Determine the [x, y] coordinate at the center of the cell enclosing the given text.  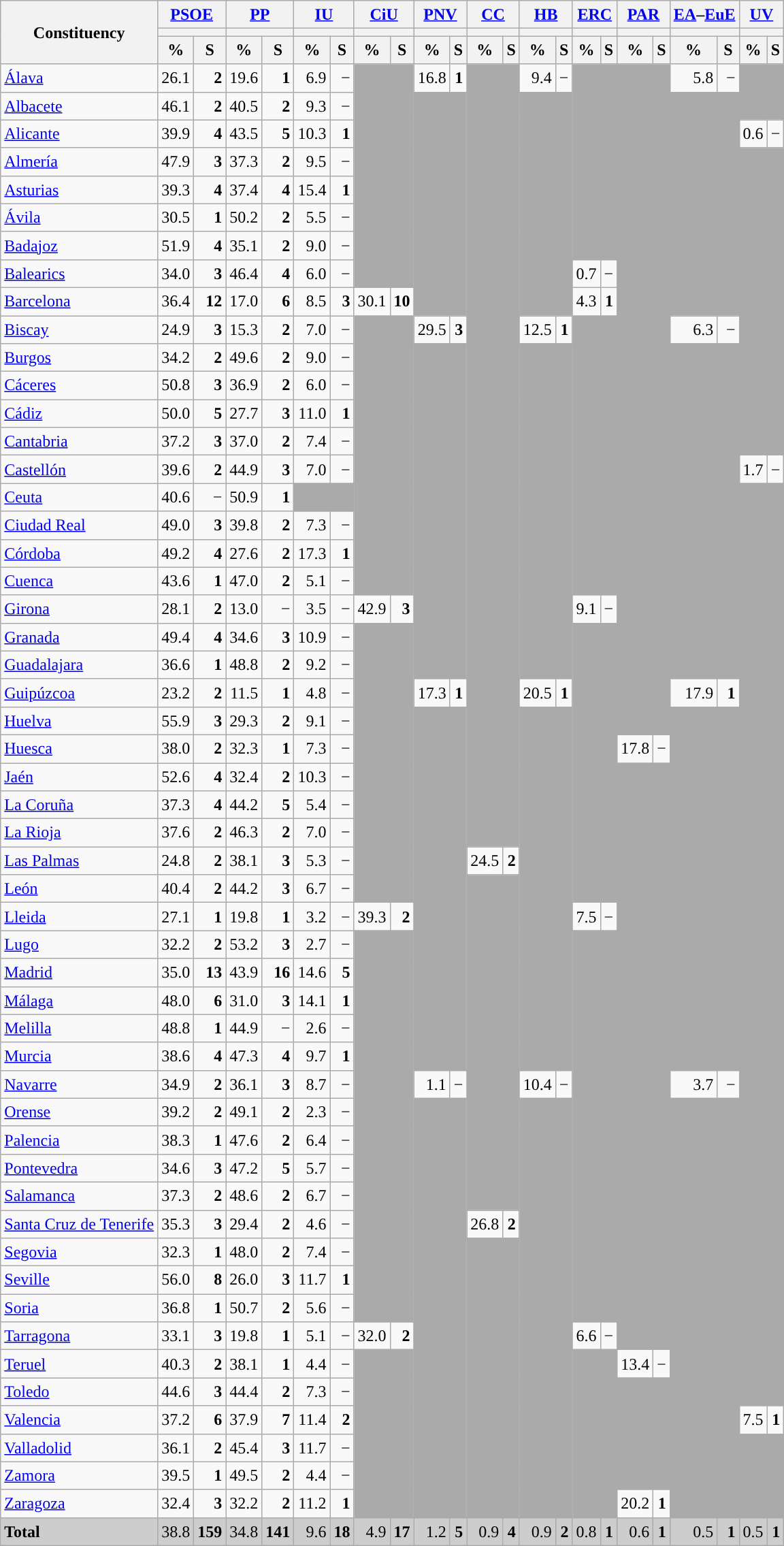
49.2 [176, 553]
35.1 [244, 245]
Álava [79, 78]
Asturias [79, 189]
33.1 [176, 1336]
Seville [79, 1280]
9.5 [312, 162]
Huelva [79, 720]
44.6 [176, 1391]
141 [278, 1532]
PAR [644, 15]
Barcelona [79, 301]
44.4 [244, 1391]
5.5 [312, 218]
Zaragoza [79, 1503]
Girona [79, 609]
27.6 [244, 553]
12 [210, 301]
37.9 [244, 1420]
47.6 [244, 1140]
Málaga [79, 1001]
29.5 [431, 329]
38.6 [176, 1057]
8.5 [312, 301]
30.1 [372, 301]
PSOE [192, 15]
1.7 [753, 470]
43.6 [176, 581]
Segovia [79, 1253]
IU [324, 15]
17.8 [636, 749]
PP [260, 15]
1.1 [431, 1084]
Santa Cruz de Tenerife [79, 1224]
Valladolid [79, 1447]
47.0 [244, 581]
29.4 [244, 1224]
23.2 [176, 693]
Cáceres [79, 385]
38.8 [176, 1532]
36.6 [176, 664]
Córdoba [79, 553]
HB [546, 15]
159 [210, 1532]
37.6 [176, 833]
39.5 [176, 1476]
6.3 [693, 329]
4.8 [312, 693]
3.2 [312, 916]
39.9 [176, 133]
24.5 [485, 860]
Castellón [79, 470]
CC [493, 15]
CiU [384, 15]
Navarre [79, 1084]
36.8 [176, 1308]
49.5 [244, 1476]
40.4 [176, 889]
Tarragona [79, 1336]
46.1 [176, 106]
53.2 [244, 945]
Salamanca [79, 1195]
Cuenca [79, 581]
26.1 [176, 78]
5.6 [312, 1308]
2.3 [312, 1112]
27.7 [244, 414]
Ávila [79, 218]
14.1 [312, 1001]
17.0 [244, 301]
52.6 [176, 776]
Guadalajara [79, 664]
51.9 [176, 245]
50.0 [176, 414]
17.9 [693, 693]
11.2 [312, 1503]
6.6 [587, 1336]
49.4 [176, 637]
39.8 [244, 526]
Valencia [79, 1420]
Soria [79, 1308]
43.9 [244, 972]
Zamora [79, 1476]
11.5 [244, 693]
50.7 [244, 1308]
56.0 [176, 1280]
2.6 [312, 1028]
Melilla [79, 1028]
6.4 [312, 1140]
15.4 [312, 189]
37.4 [244, 189]
13.0 [244, 609]
34.0 [176, 274]
32.0 [372, 1336]
8 [210, 1280]
40.6 [176, 497]
20.2 [636, 1503]
47.9 [176, 162]
Lugo [79, 945]
Pontevedra [79, 1168]
37.0 [244, 441]
31.0 [244, 1001]
Constituency [79, 33]
10.9 [312, 637]
35.0 [176, 972]
16 [278, 972]
5.4 [312, 805]
24.8 [176, 860]
Toledo [79, 1391]
46.3 [244, 833]
11.4 [312, 1420]
47.3 [244, 1057]
14.6 [312, 972]
Murcia [79, 1057]
13.4 [636, 1364]
34.9 [176, 1084]
43.5 [244, 133]
49.1 [244, 1112]
26.8 [485, 1224]
ERC [595, 15]
Jaén [79, 776]
Palencia [79, 1140]
La Coruña [79, 805]
36.9 [244, 385]
2.7 [312, 945]
29.3 [244, 720]
Almería [79, 162]
9.7 [312, 1057]
18 [342, 1532]
45.4 [244, 1447]
13 [210, 972]
16.8 [431, 78]
Teruel [79, 1364]
49.0 [176, 526]
Balearics [79, 274]
11.0 [312, 414]
47.2 [244, 1168]
Lleida [79, 916]
León [79, 889]
La Rioja [79, 833]
50.8 [176, 385]
12.5 [538, 329]
36.4 [176, 301]
Albacete [79, 106]
39.6 [176, 470]
30.5 [176, 218]
5.7 [312, 1168]
5.3 [312, 860]
49.6 [244, 358]
UV [762, 15]
55.9 [176, 720]
24.9 [176, 329]
42.9 [372, 609]
9.6 [312, 1532]
4.6 [312, 1224]
20.5 [538, 693]
Biscay [79, 329]
9.2 [312, 664]
8.7 [312, 1084]
40.5 [244, 106]
EA–EuE [704, 15]
PNV [440, 15]
Las Palmas [79, 860]
3.5 [312, 609]
Cantabria [79, 441]
38.0 [176, 749]
46.4 [244, 274]
4.3 [587, 301]
Badajoz [79, 245]
3.7 [693, 1084]
9.3 [312, 106]
39.2 [176, 1112]
48.6 [244, 1195]
Burgos [79, 358]
Granada [79, 637]
0.8 [587, 1532]
7 [278, 1420]
Madrid [79, 972]
26.0 [244, 1280]
Alicante [79, 133]
19.6 [244, 78]
5.8 [693, 78]
1.2 [431, 1532]
Cádiz [79, 414]
0.7 [587, 274]
Orense [79, 1112]
15.3 [244, 329]
40.3 [176, 1364]
34.2 [176, 358]
Ciudad Real [79, 526]
27.1 [176, 916]
Huesca [79, 749]
50.9 [244, 497]
50.2 [244, 218]
9.4 [538, 78]
17 [402, 1532]
35.3 [176, 1224]
28.1 [176, 609]
Total [79, 1532]
10 [402, 301]
4.9 [372, 1532]
6.9 [312, 78]
34.8 [244, 1532]
10.4 [538, 1084]
38.3 [176, 1140]
Ceuta [79, 497]
Guipúzcoa [79, 693]
